Find where the given text appears and provide that cell's center as (x, y) coordinate. 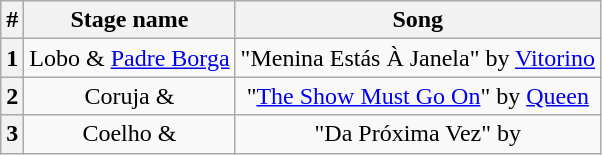
1 (12, 58)
Coelho & (130, 134)
2 (12, 96)
Song (418, 20)
3 (12, 134)
"Menina Estás À Janela" by Vitorino (418, 58)
Lobo & Padre Borga (130, 58)
"The Show Must Go On" by Queen (418, 96)
Coruja & (130, 96)
"Da Próxima Vez" by (418, 134)
# (12, 20)
Stage name (130, 20)
